Locate the cell with the specified text and output its [X, Y] center coordinate. 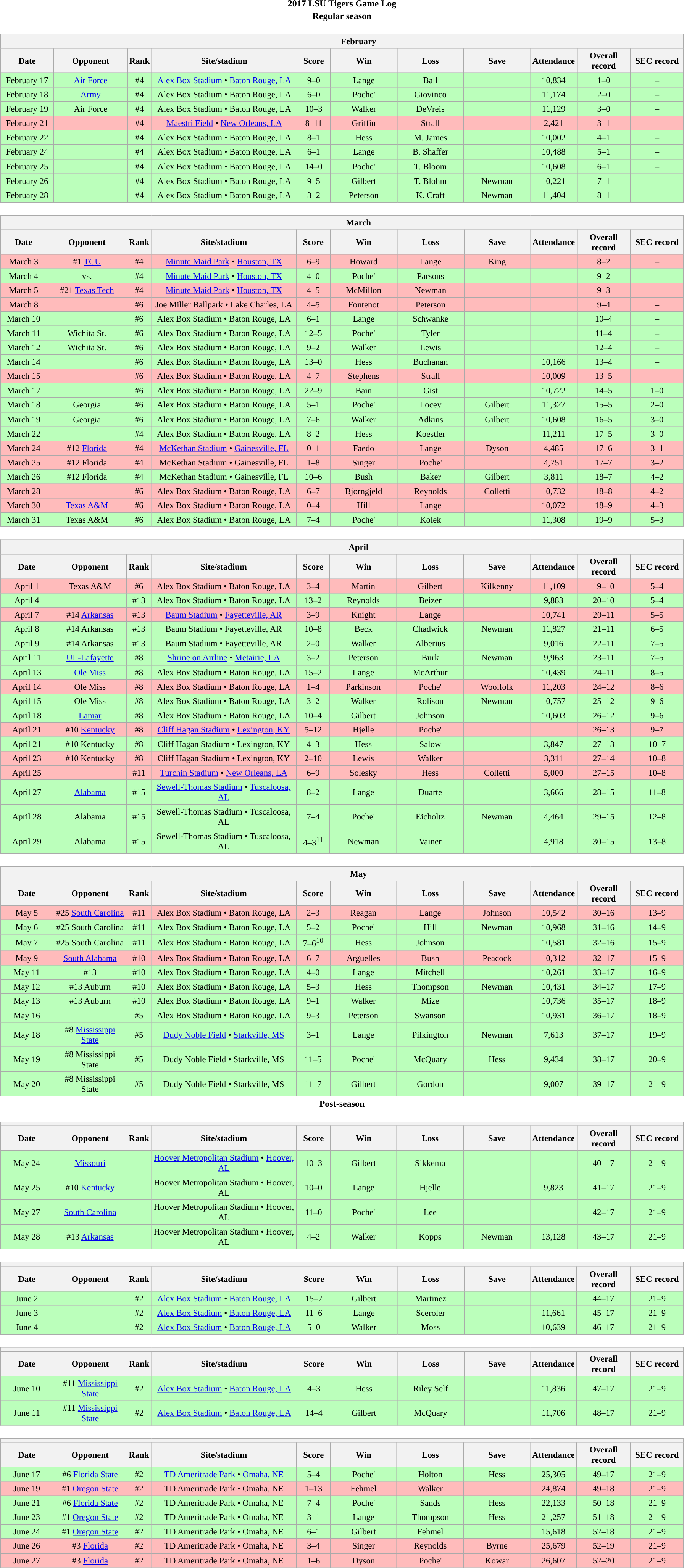
9,883 [553, 600]
36–17 [603, 1015]
10–6 [313, 477]
11,109 [553, 586]
8–6 [657, 687]
10,009 [553, 376]
May 20 [27, 1084]
April 27 [27, 792]
June 4 [27, 1327]
Schwanke [431, 319]
10,072 [553, 505]
10,261 [553, 972]
7,613 [553, 1035]
April 4 [27, 600]
March 18 [24, 405]
13–9 [657, 913]
17–6 [603, 448]
April 28 [27, 816]
10–0 [313, 1188]
Salow [430, 744]
8–5 [657, 672]
Woolfolk [497, 687]
27–15 [603, 773]
Chadwick [430, 629]
15,618 [553, 1532]
3,847 [553, 744]
9–4 [603, 304]
38–17 [603, 1059]
Tyler [431, 333]
DeVreis [431, 109]
11–6 [314, 1313]
10,439 [553, 672]
22–11 [603, 644]
10,603 [553, 715]
B. Shaffer [431, 152]
0–1 [313, 448]
Vainer [430, 842]
March 26 [24, 477]
May 6 [27, 927]
Arguelles [363, 958]
9,016 [553, 644]
April 9 [27, 644]
3,666 [553, 792]
March 30 [24, 505]
48–17 [603, 1413]
April 18 [27, 715]
9,434 [553, 1059]
11,661 [553, 1313]
Gordon [430, 1084]
June 3 [27, 1313]
May 9 [27, 958]
49–17 [603, 1474]
Joe Miller Ballpark • Lake Charles, LA [224, 304]
Griffin [364, 123]
4,485 [553, 448]
10,931 [553, 1015]
Faedo [363, 448]
Beizer [430, 600]
42–17 [603, 1212]
13–4 [603, 362]
12–4 [603, 348]
April 8 [27, 629]
47–17 [603, 1389]
9,007 [553, 1084]
Bjorngjeld [363, 491]
March 12 [24, 348]
10,968 [553, 927]
10,488 [553, 152]
26–13 [603, 729]
February 21 [27, 123]
February 28 [27, 195]
4–311 [313, 842]
4,751 [553, 462]
Shrine on Airline • Metairie, LA [224, 658]
20–10 [603, 600]
1–4 [313, 687]
February 25 [27, 166]
Koestler [431, 434]
10,002 [553, 138]
May 27 [27, 1212]
11–5 [313, 1059]
Reagan [363, 913]
April 23 [27, 758]
Holton [431, 1474]
43–17 [603, 1237]
30–16 [603, 913]
June 11 [27, 1413]
March 25 [24, 462]
0–4 [313, 505]
15–2 [313, 672]
#1 TCU [87, 261]
25,305 [553, 1474]
10,757 [553, 701]
June 19 [27, 1489]
6–5 [657, 629]
52–20 [603, 1560]
May 11 [27, 972]
Mitchell [430, 972]
April 14 [27, 687]
6–0 [314, 95]
11,404 [553, 195]
49–18 [603, 1489]
Pilkington [430, 1035]
Martinez [431, 1298]
11,203 [553, 687]
K. Craft [431, 195]
45–17 [603, 1313]
Kolek [431, 520]
11,308 [553, 520]
11,174 [553, 95]
10,722 [553, 391]
June 21 [27, 1503]
#21 Texas Tech [87, 290]
37–17 [603, 1035]
Howard [363, 261]
South Carolina [90, 1212]
16–5 [603, 419]
T. Bloom [431, 166]
4–7 [313, 376]
17–5 [603, 434]
Baker [431, 477]
April 25 [27, 773]
May 16 [27, 1015]
16–9 [657, 972]
52–18 [603, 1532]
18–7 [603, 477]
5–12 [313, 729]
March 14 [24, 362]
29–15 [603, 816]
February 26 [27, 181]
Lee [430, 1212]
9–1 [313, 1001]
26–12 [603, 715]
50–18 [603, 1503]
Sceroler [431, 1313]
April 13 [27, 672]
March 5 [24, 290]
17–7 [603, 462]
Giovinco [431, 95]
April 1 [27, 586]
Solesky [363, 773]
14–5 [603, 391]
12–8 [657, 816]
10,639 [553, 1327]
18–8 [603, 491]
Eicholtz [430, 816]
1–8 [313, 462]
March 24 [24, 448]
Maestri Field • New Orleans, LA [224, 123]
Missouri [90, 1163]
May 5 [27, 913]
McArthur [430, 672]
Gist [431, 391]
T. Blohm [431, 181]
UL-Lafayette [90, 658]
May 28 [27, 1237]
46–17 [603, 1327]
10,741 [553, 615]
51–18 [603, 1517]
34–17 [603, 987]
27–14 [603, 758]
2–10 [313, 758]
2–3 [313, 913]
June 24 [27, 1532]
4,464 [553, 816]
March 4 [24, 276]
2,421 [553, 123]
10,312 [553, 958]
South Alabama [90, 958]
Swanson [430, 1015]
11,836 [553, 1389]
13–0 [313, 362]
7–1 [603, 181]
9–0 [314, 80]
25–12 [603, 701]
June 10 [27, 1389]
Knight [363, 615]
22,133 [553, 1503]
10–7 [657, 744]
11,129 [553, 109]
March 10 [24, 319]
King [497, 261]
13–8 [657, 842]
April 7 [27, 615]
13–2 [313, 600]
M. James [431, 138]
9–5 [314, 181]
32–16 [603, 942]
52–19 [603, 1546]
10,221 [553, 181]
17–9 [657, 987]
June 27 [27, 1560]
February 19 [27, 109]
March 28 [24, 491]
March 17 [24, 391]
7–610 [313, 942]
Byrne [497, 1546]
27–13 [603, 744]
Beck [363, 629]
30–15 [603, 842]
Fontenot [363, 304]
13–5 [603, 376]
Mize [430, 1001]
24–12 [603, 687]
10,542 [553, 913]
Army [90, 95]
Sikkema [430, 1163]
24–11 [603, 672]
3,311 [553, 758]
Sands [431, 1503]
10,166 [553, 362]
May 19 [27, 1059]
40–17 [603, 1163]
Locey [431, 405]
31–16 [603, 927]
Martin [363, 586]
32–17 [603, 958]
9,823 [553, 1188]
March 11 [24, 333]
14–9 [657, 927]
7–6 [313, 419]
Burk [430, 658]
5–0 [314, 1327]
June 23 [27, 1517]
April 15 [27, 701]
10,581 [553, 942]
Bain [363, 391]
44–17 [603, 1298]
May [342, 874]
5,000 [553, 773]
11,827 [553, 629]
February 18 [27, 95]
#13 Arkansas [90, 1237]
April 29 [27, 842]
Lamar [90, 715]
21–11 [603, 629]
March [342, 222]
10,732 [553, 491]
May 24 [27, 1163]
11–8 [657, 792]
February 17 [27, 80]
March 3 [24, 261]
March 22 [24, 434]
1–6 [313, 1560]
11,327 [553, 405]
Moss [431, 1327]
11,211 [553, 434]
Turchin Stadium • New Orleans, LA [224, 773]
March 31 [24, 520]
May 7 [27, 942]
February 22 [27, 138]
20–9 [657, 1059]
15–7 [314, 1298]
15–5 [603, 405]
Buchanan [431, 362]
11,706 [553, 1413]
9–7 [657, 729]
May 25 [27, 1188]
5–5 [657, 615]
10,736 [553, 1001]
10,431 [553, 987]
March 15 [24, 376]
Kopps [430, 1237]
8–11 [314, 123]
11–0 [313, 1212]
12–5 [313, 333]
23–11 [603, 658]
13,128 [553, 1237]
5–2 [313, 927]
19–10 [603, 586]
February [342, 41]
14–0 [314, 166]
26,607 [553, 1560]
May 18 [27, 1035]
41–17 [603, 1188]
McMillon [363, 290]
10,834 [553, 80]
Rolison [430, 701]
Alberius [430, 644]
Kowar [497, 1560]
March 8 [24, 304]
11–7 [313, 1084]
20–11 [603, 615]
21,257 [553, 1517]
March 19 [24, 419]
Adkins [431, 419]
Ball [431, 80]
3–9 [313, 615]
14–4 [314, 1413]
25,679 [553, 1546]
May 12 [27, 987]
28–15 [603, 792]
April [342, 547]
Parkinson [363, 687]
June 2 [27, 1298]
April 11 [27, 658]
June 26 [27, 1546]
Peacock [497, 958]
Riley Self [431, 1389]
3,811 [553, 477]
24,874 [553, 1489]
33–17 [603, 972]
vs. [87, 276]
22–9 [313, 391]
39–17 [603, 1084]
Stephens [363, 376]
February 24 [27, 152]
35–17 [603, 1001]
4,918 [553, 842]
9,963 [553, 658]
11–4 [603, 333]
Kilkenny [497, 586]
1–13 [313, 1489]
4–1 [603, 138]
May 13 [27, 1001]
Parsons [431, 276]
Duarte [430, 792]
June 17 [27, 1474]
